Output the [x, y] coordinate of the center of the cell containing the given text.  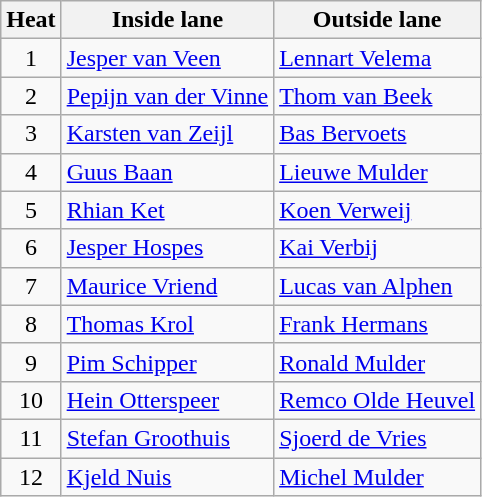
3 [31, 134]
7 [31, 286]
Jesper Hospes [167, 248]
Thomas Krol [167, 324]
Maurice Vriend [167, 286]
Kai Verbij [378, 248]
4 [31, 172]
11 [31, 438]
8 [31, 324]
Pepijn van der Vinne [167, 96]
Hein Otterspeer [167, 400]
Frank Hermans [378, 324]
Ronald Mulder [378, 362]
Pim Schipper [167, 362]
Michel Mulder [378, 477]
Jesper van Veen [167, 58]
Outside lane [378, 20]
Karsten van Zeijl [167, 134]
Lucas van Alphen [378, 286]
Bas Bervoets [378, 134]
Thom van Beek [378, 96]
10 [31, 400]
Stefan Groothuis [167, 438]
Rhian Ket [167, 210]
Lennart Velema [378, 58]
Kjeld Nuis [167, 477]
Sjoerd de Vries [378, 438]
6 [31, 248]
12 [31, 477]
1 [31, 58]
5 [31, 210]
Inside lane [167, 20]
Remco Olde Heuvel [378, 400]
2 [31, 96]
Heat [31, 20]
Lieuwe Mulder [378, 172]
Guus Baan [167, 172]
Koen Verweij [378, 210]
9 [31, 362]
